Output the [x, y] coordinate of the center of the cell containing the given text.  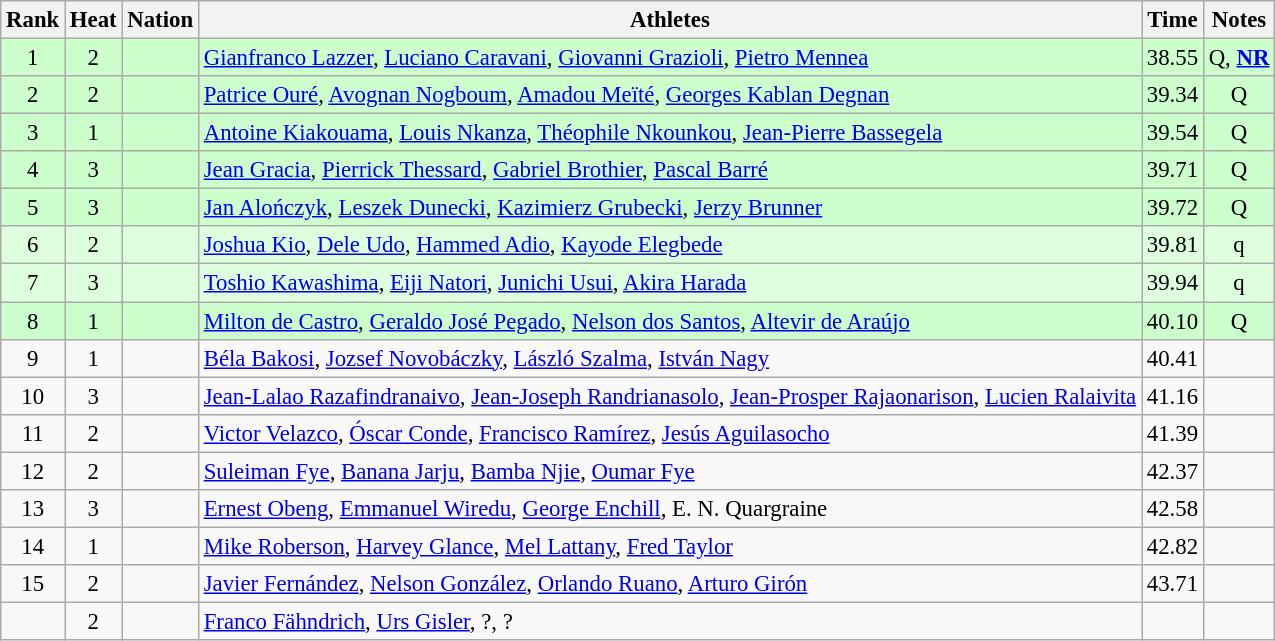
40.10 [1173, 321]
Béla Bakosi, Jozsef Novobáczky, László Szalma, István Nagy [670, 358]
41.16 [1173, 396]
5 [33, 208]
13 [33, 509]
8 [33, 321]
Javier Fernández, Nelson González, Orlando Ruano, Arturo Girón [670, 584]
Heat [94, 20]
Notes [1238, 20]
39.81 [1173, 245]
14 [33, 546]
6 [33, 245]
Joshua Kio, Dele Udo, Hammed Adio, Kayode Elegbede [670, 245]
Time [1173, 20]
39.34 [1173, 95]
Milton de Castro, Geraldo José Pegado, Nelson dos Santos, Altevir de Araújo [670, 321]
Suleiman Fye, Banana Jarju, Bamba Njie, Oumar Fye [670, 471]
38.55 [1173, 58]
43.71 [1173, 584]
Q, NR [1238, 58]
39.71 [1173, 170]
39.72 [1173, 208]
9 [33, 358]
Jan Alończyk, Leszek Dunecki, Kazimierz Grubecki, Jerzy Brunner [670, 208]
42.37 [1173, 471]
39.54 [1173, 133]
Ernest Obeng, Emmanuel Wiredu, George Enchill, E. N. Quargraine [670, 509]
Jean-Lalao Razafindranaivo, Jean-Joseph Randrianasolo, Jean-Prosper Rajaonarison, Lucien Ralaivita [670, 396]
Franco Fähndrich, Urs Gisler, ?, ? [670, 621]
41.39 [1173, 433]
7 [33, 283]
Nation [160, 20]
Victor Velazco, Óscar Conde, Francisco Ramírez, Jesús Aguilasocho [670, 433]
Antoine Kiakouama, Louis Nkanza, Théophile Nkounkou, Jean-Pierre Bassegela [670, 133]
4 [33, 170]
42.58 [1173, 509]
Toshio Kawashima, Eiji Natori, Junichi Usui, Akira Harada [670, 283]
40.41 [1173, 358]
Athletes [670, 20]
Mike Roberson, Harvey Glance, Mel Lattany, Fred Taylor [670, 546]
Patrice Ouré, Avognan Nogboum, Amadou Meïté, Georges Kablan Degnan [670, 95]
11 [33, 433]
42.82 [1173, 546]
Gianfranco Lazzer, Luciano Caravani, Giovanni Grazioli, Pietro Mennea [670, 58]
Jean Gracia, Pierrick Thessard, Gabriel Brothier, Pascal Barré [670, 170]
15 [33, 584]
39.94 [1173, 283]
10 [33, 396]
12 [33, 471]
Rank [33, 20]
